Output the (X, Y) coordinate of the center of the cell containing the given text.  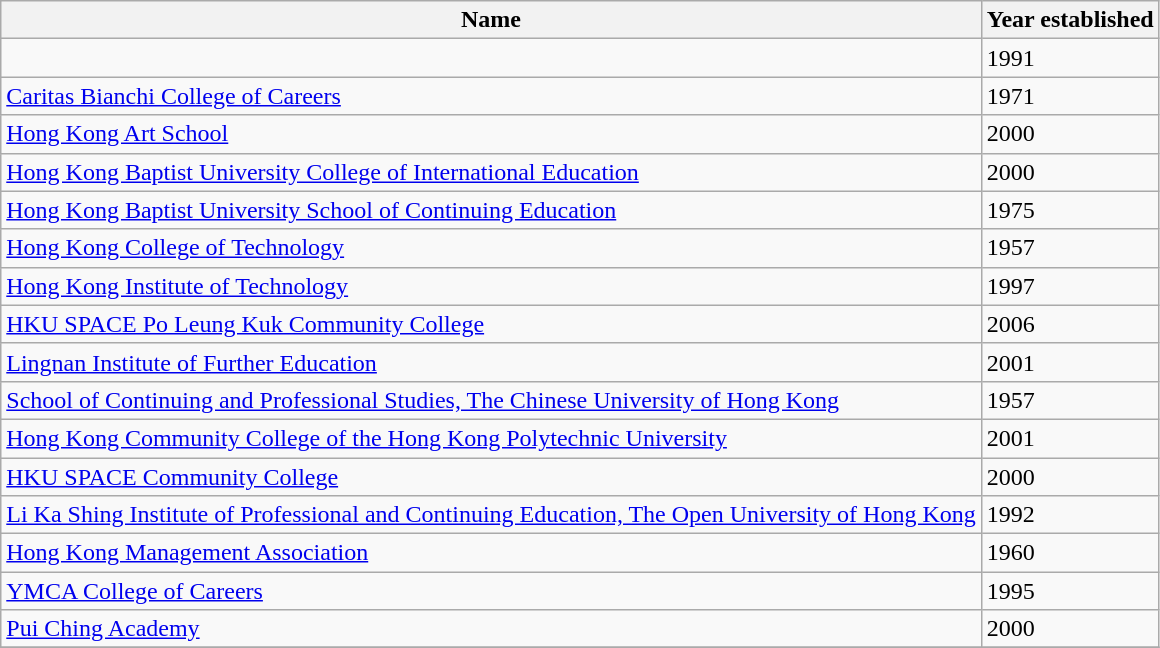
Hong Kong College of Technology (492, 248)
Lingnan Institute of Further Education (492, 362)
Pui Ching Academy (492, 629)
Name (492, 20)
Caritas Bianchi College of Careers (492, 96)
1995 (1070, 591)
HKU SPACE Po Leung Kuk Community College (492, 324)
1971 (1070, 96)
Hong Kong Art School (492, 134)
YMCA College of Careers (492, 591)
1992 (1070, 515)
Hong Kong Institute of Technology (492, 286)
School of Continuing and Professional Studies, The Chinese University of Hong Kong (492, 400)
Year established (1070, 20)
Hong Kong Management Association (492, 553)
Hong Kong Baptist University School of Continuing Education (492, 210)
1975 (1070, 210)
1960 (1070, 553)
Hong Kong Community College of the Hong Kong Polytechnic University (492, 438)
2006 (1070, 324)
HKU SPACE Community College (492, 477)
Hong Kong Baptist University College of International Education (492, 172)
1997 (1070, 286)
1991 (1070, 58)
Li Ka Shing Institute of Professional and Continuing Education, The Open University of Hong Kong (492, 515)
